Provide the [x, y] coordinate of the cell's center where the given text is located.  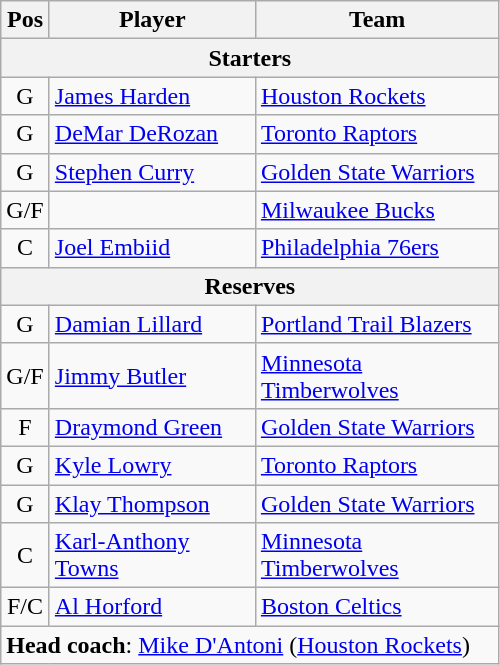
Starters [250, 58]
F/C [26, 607]
Pos [26, 20]
Al Horford [152, 607]
Damian Lillard [152, 324]
Houston Rockets [377, 96]
Player [152, 20]
Draymond Green [152, 427]
F [26, 427]
Jimmy Butler [152, 376]
Reserves [250, 286]
James Harden [152, 96]
Philadelphia 76ers [377, 248]
Kyle Lowry [152, 465]
Joel Embiid [152, 248]
Boston Celtics [377, 607]
Stephen Curry [152, 172]
DeMar DeRozan [152, 134]
Karl-Anthony Towns [152, 556]
Klay Thompson [152, 503]
Portland Trail Blazers [377, 324]
Head coach: Mike D'Antoni (Houston Rockets) [250, 645]
Team [377, 20]
Milwaukee Bucks [377, 210]
